Capture the cell that displays the provided text and extract its (x, y) central coordinate. 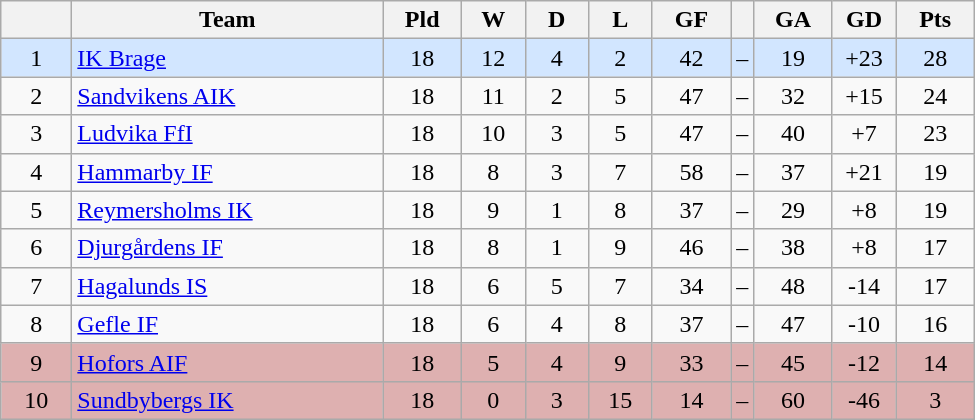
Pld (422, 20)
L (621, 20)
0 (493, 400)
Sundbybergs IK (228, 400)
45 (794, 362)
Sandvikens AIK (228, 96)
40 (794, 134)
23 (936, 134)
-46 (864, 400)
33 (692, 362)
60 (794, 400)
+23 (864, 58)
Djurgårdens IF (228, 248)
Hammarby IF (228, 172)
GA (794, 20)
Ludvika FfI (228, 134)
Hofors AIF (228, 362)
+21 (864, 172)
GF (692, 20)
12 (493, 58)
15 (621, 400)
34 (692, 286)
Gefle IF (228, 324)
24 (936, 96)
D (557, 20)
42 (692, 58)
48 (794, 286)
+7 (864, 134)
+15 (864, 96)
Pts (936, 20)
-12 (864, 362)
GD (864, 20)
Team (228, 20)
58 (692, 172)
16 (936, 324)
-14 (864, 286)
29 (794, 210)
IK Brage (228, 58)
-10 (864, 324)
Reymersholms IK (228, 210)
11 (493, 96)
W (493, 20)
28 (936, 58)
Hagalunds IS (228, 286)
46 (692, 248)
38 (794, 248)
32 (794, 96)
